Identify which cell holds the provided text, then report its (x, y) central coordinate. 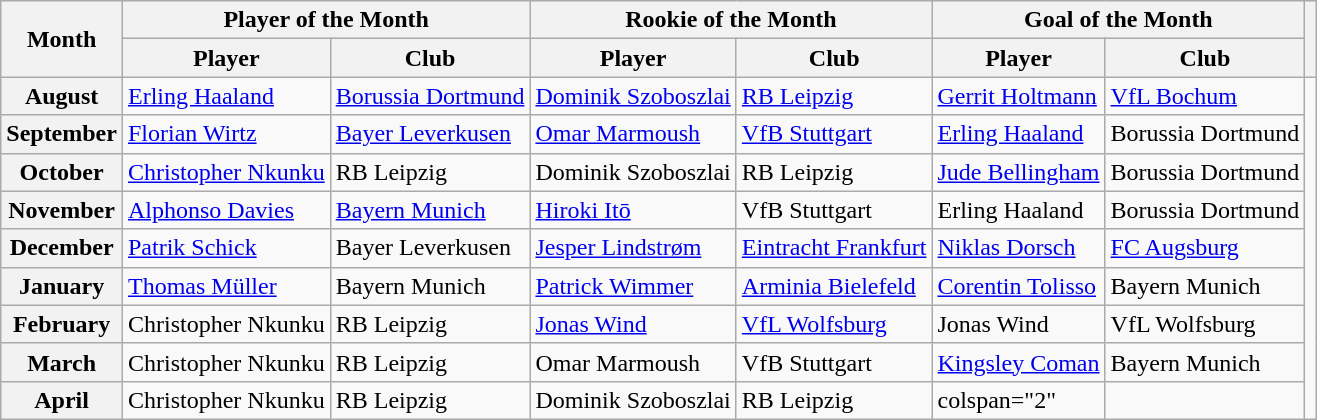
Alphonso Davies (226, 210)
colspan="2" (1018, 400)
Niklas Dorsch (1018, 248)
Corentin Tolisso (1018, 286)
December (62, 248)
Rookie of the Month (731, 20)
Thomas Müller (226, 286)
September (62, 134)
FC Augsburg (1205, 248)
Gerrit Holtmann (1018, 96)
Goal of the Month (1118, 20)
Jesper Lindstrøm (633, 248)
Player of the Month (326, 20)
VfL Bochum (1205, 96)
Kingsley Coman (1018, 362)
Eintracht Frankfurt (834, 248)
Patrick Wimmer (633, 286)
January (62, 286)
April (62, 400)
February (62, 324)
October (62, 172)
Hiroki Itō (633, 210)
Arminia Bielefeld (834, 286)
Month (62, 39)
March (62, 362)
November (62, 210)
Patrik Schick (226, 248)
Florian Wirtz (226, 134)
Jude Bellingham (1018, 172)
August (62, 96)
